Find where the given text appears and provide that cell's center as [x, y] coordinate. 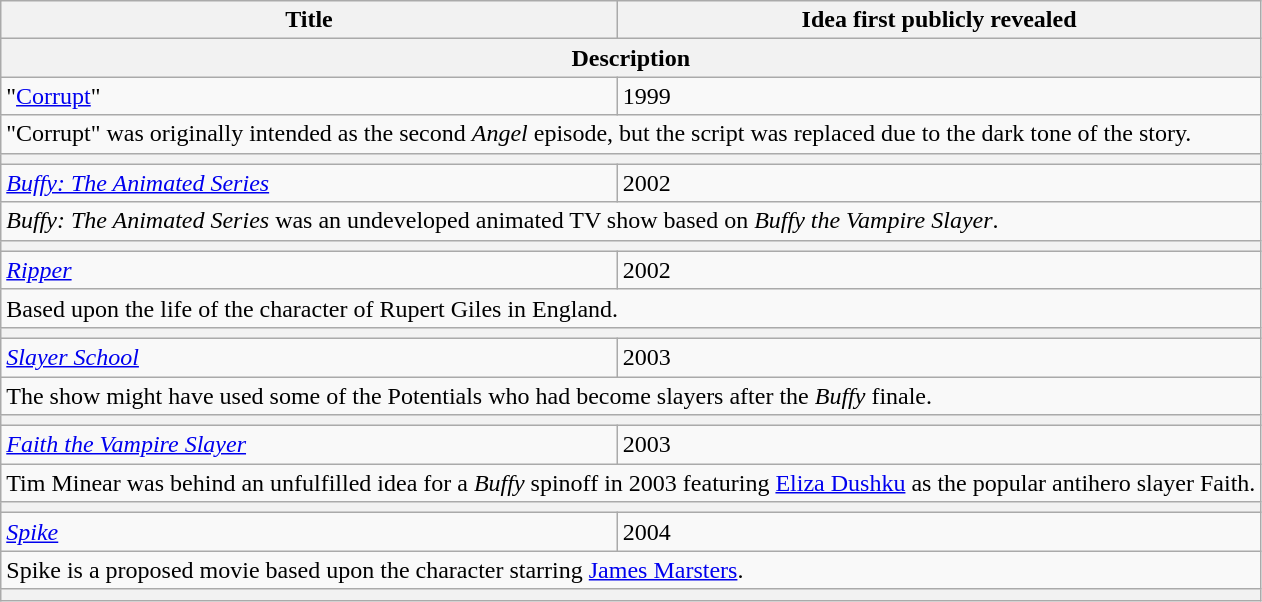
Spike is a proposed movie based upon the character starring James Marsters. [631, 570]
Based upon the life of the character of Rupert Giles in England. [631, 308]
Buffy: The Animated Series [309, 183]
Tim Minear was behind an unfulfilled idea for a Buffy spinoff in 2003 featuring Eliza Dushku as the popular antihero slayer Faith. [631, 483]
Faith the Vampire Slayer [309, 445]
"Corrupt" [309, 96]
Description [631, 58]
1999 [939, 96]
Ripper [309, 270]
"Corrupt" was originally intended as the second Angel episode, but the script was replaced due to the dark tone of the story. [631, 134]
2004 [939, 532]
Title [309, 20]
Spike [309, 532]
Buffy: The Animated Series was an undeveloped animated TV show based on Buffy the Vampire Slayer. [631, 221]
The show might have used some of the Potentials who had become slayers after the Buffy finale. [631, 395]
Slayer School [309, 357]
Idea first publicly revealed [939, 20]
